Capture the cell that displays the provided text and extract its [x, y] central coordinate. 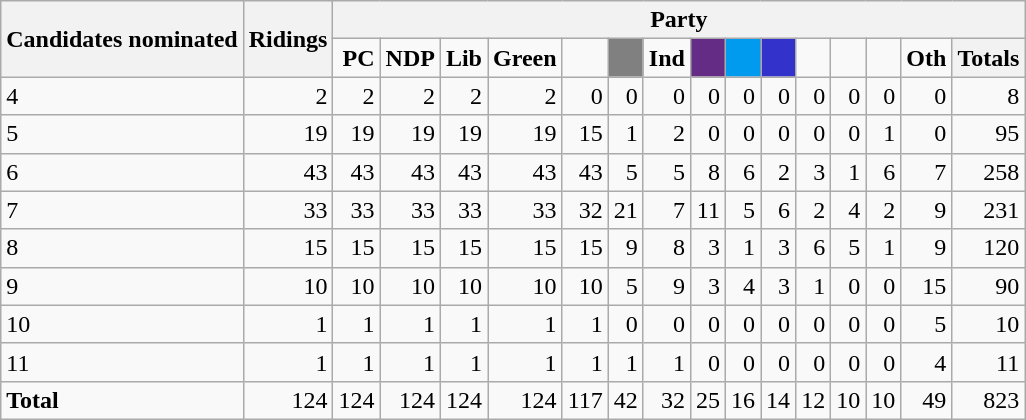
95 [988, 134]
49 [926, 400]
Party [679, 20]
Oth [926, 58]
NDP [410, 58]
16 [744, 400]
Candidates nominated [122, 39]
21 [626, 210]
120 [988, 248]
PC [356, 58]
231 [988, 210]
Totals [988, 58]
Total [122, 400]
117 [585, 400]
258 [988, 172]
14 [778, 400]
Ridings [288, 39]
Lib [464, 58]
90 [988, 286]
823 [988, 400]
25 [708, 400]
42 [626, 400]
Ind [666, 58]
12 [814, 400]
Green [526, 58]
